Locate the cell with the specified text and output its [x, y] center coordinate. 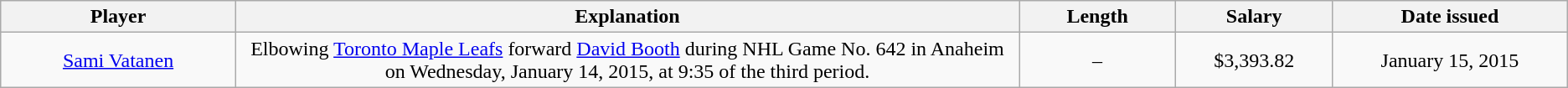
– [1097, 60]
Explanation [627, 17]
$3,393.82 [1255, 60]
Sami Vatanen [119, 60]
Date issued [1451, 17]
Length [1097, 17]
Salary [1255, 17]
Player [119, 17]
Elbowing Toronto Maple Leafs forward David Booth during NHL Game No. 642 in Anaheim on Wednesday, January 14, 2015, at 9:35 of the third period. [627, 60]
January 15, 2015 [1451, 60]
